From the cell containing the given text, extract its center point as (x, y) coordinate. 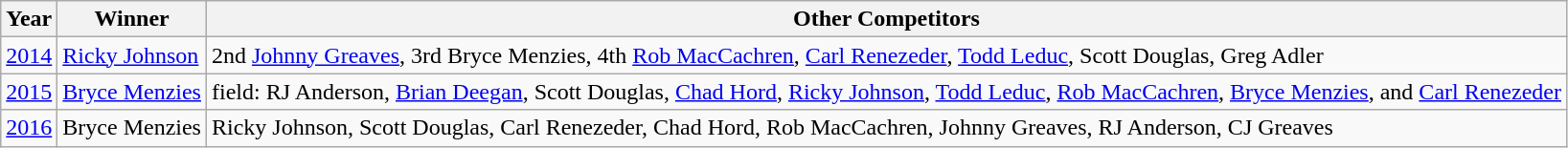
Other Competitors (886, 19)
field: RJ Anderson, Brian Deegan, Scott Douglas, Chad Hord, Ricky Johnson, Todd Leduc, Rob MacCachren, Bryce Menzies, and Carl Renezeder (886, 92)
Ricky Johnson (132, 55)
2015 (29, 92)
2016 (29, 128)
2014 (29, 55)
Year (29, 19)
Winner (132, 19)
2nd Johnny Greaves, 3rd Bryce Menzies, 4th Rob MacCachren, Carl Renezeder, Todd Leduc, Scott Douglas, Greg Adler (886, 55)
Ricky Johnson, Scott Douglas, Carl Renezeder, Chad Hord, Rob MacCachren, Johnny Greaves, RJ Anderson, CJ Greaves (886, 128)
